Locate the cell with the specified text and output its [x, y] center coordinate. 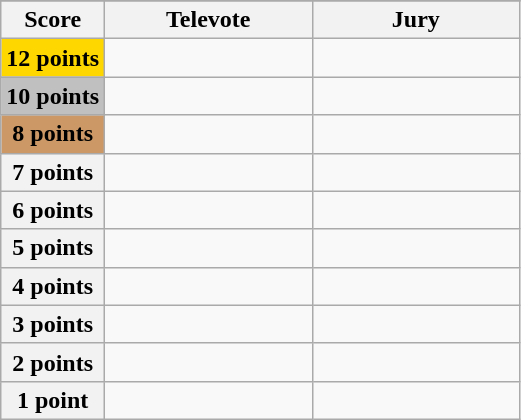
3 points [53, 324]
8 points [53, 134]
12 points [53, 58]
Score [53, 20]
5 points [53, 248]
2 points [53, 362]
6 points [53, 210]
10 points [53, 96]
Jury [416, 20]
1 point [53, 400]
Televote [209, 20]
4 points [53, 286]
7 points [53, 172]
